Pinpoint the cell where the given text exists, returning its [X, Y] midpoint coordinate. 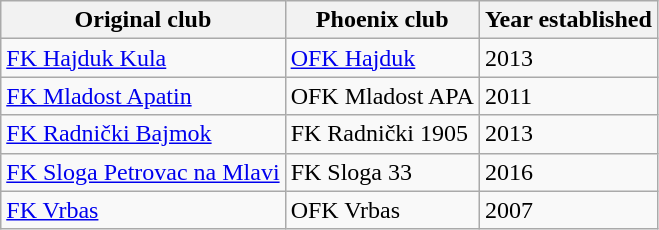
FK Vrbas [143, 210]
FK Sloga Petrovac na Mlavi [143, 172]
2007 [568, 210]
OFK Mladost APA [382, 96]
FK Mladost Apatin [143, 96]
FK Sloga 33 [382, 172]
2011 [568, 96]
Original club [143, 20]
OFK Hajduk [382, 58]
FK Radnički 1905 [382, 134]
FK Radnički Bajmok [143, 134]
2016 [568, 172]
Phoenix club [382, 20]
Year established [568, 20]
OFK Vrbas [382, 210]
FK Hajduk Kula [143, 58]
